Scan for the cell matching the given text and deliver its (x, y) coordinate at center. 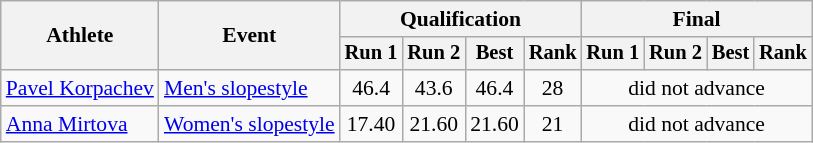
Anna Mirtova (80, 124)
Men's slopestyle (250, 88)
28 (553, 88)
43.6 (434, 88)
Athlete (80, 36)
Qualification (461, 19)
21 (553, 124)
17.40 (372, 124)
Pavel Korpachev (80, 88)
Final (696, 19)
Event (250, 36)
Women's slopestyle (250, 124)
